Identify which cell holds the provided text, then report its (X, Y) central coordinate. 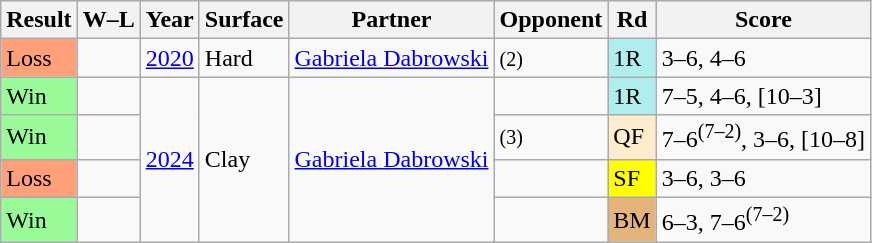
Result (39, 20)
Partner (392, 20)
(3) (551, 138)
2024 (170, 160)
(2) (551, 58)
Year (170, 20)
W–L (108, 20)
QF (632, 138)
Rd (632, 20)
3–6, 3–6 (763, 178)
Score (763, 20)
Opponent (551, 20)
Hard (244, 58)
7–6(7–2), 3–6, [10–8] (763, 138)
Clay (244, 160)
6–3, 7–6(7–2) (763, 220)
7–5, 4–6, [10–3] (763, 96)
Surface (244, 20)
3–6, 4–6 (763, 58)
2020 (170, 58)
BM (632, 220)
SF (632, 178)
